Scan for the cell matching the given text and deliver its (x, y) coordinate at center. 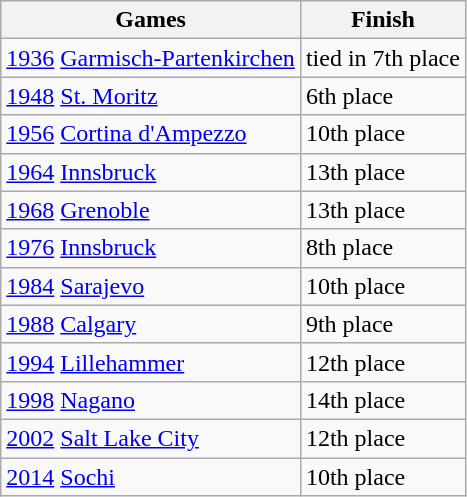
tied in 7th place (382, 58)
1984 Sarajevo (151, 286)
1956 Cortina d'Ampezzo (151, 134)
2002 Salt Lake City (151, 438)
8th place (382, 248)
Finish (382, 20)
1964 Innsbruck (151, 172)
1976 Innsbruck (151, 248)
Games (151, 20)
1998 Nagano (151, 400)
14th place (382, 400)
1968 Grenoble (151, 210)
1948 St. Moritz (151, 96)
1988 Calgary (151, 324)
1994 Lillehammer (151, 362)
1936 Garmisch-Partenkirchen (151, 58)
2014 Sochi (151, 477)
9th place (382, 324)
6th place (382, 96)
